Return [X, Y] of the center of cell containing provided text 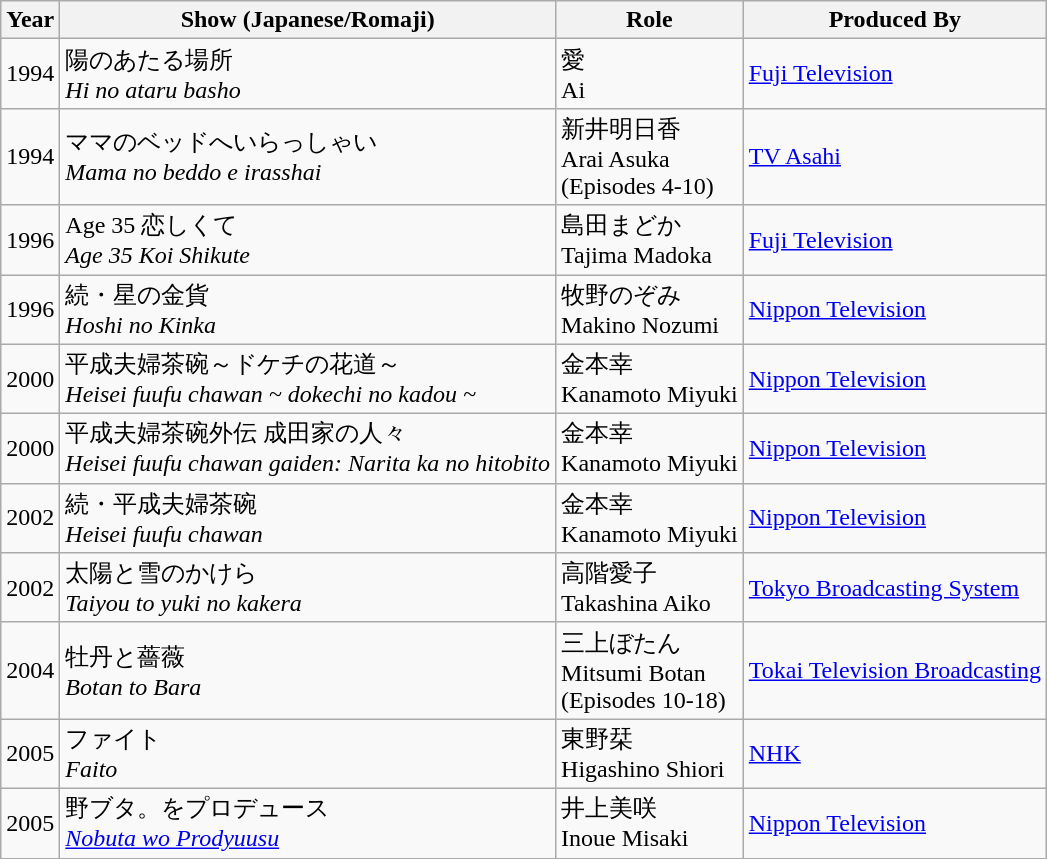
2004 [30, 670]
ファイトFaito [308, 754]
高階愛子Takashina Aiko [650, 588]
牡丹と薔薇Botan to Bara [308, 670]
Produced By [894, 20]
続・星の金貨Hoshi no Kinka [308, 309]
新井明日香Arai Asuka(Episodes 4-10) [650, 156]
TV Asahi [894, 156]
井上美咲Inoue Misaki [650, 823]
島田まどかTajima Madoka [650, 240]
Role [650, 20]
平成夫婦茶碗～ドケチの花道～Heisei fuufu chawan ~ dokechi no kadou ~ [308, 379]
ママのベッドへいらっしゃいMama no beddo e irasshai [308, 156]
平成夫婦茶碗外伝 成田家の人々Heisei fuufu chawan gaiden: Narita ka no hitobito [308, 449]
Tokyo Broadcasting System [894, 588]
東野栞Higashino Shiori [650, 754]
牧野のぞみMakino Nozumi [650, 309]
野ブタ。をプロデュースNobuta wo Prodyuusu [308, 823]
三上ぼたんMitsumi Botan(Episodes 10-18) [650, 670]
太陽と雪のかけら Taiyou to yuki no kakera [308, 588]
Tokai Television Broadcasting [894, 670]
Show (Japanese/Romaji) [308, 20]
NHK [894, 754]
Age 35 恋しくてAge 35 Koi Shikute [308, 240]
Year [30, 20]
続・平成夫婦茶碗Heisei fuufu chawan [308, 518]
陽のあたる場所Hi no ataru basho [308, 74]
愛Ai [650, 74]
